Return the (x, y) coordinate for the center point of the cell that contains the specified text.  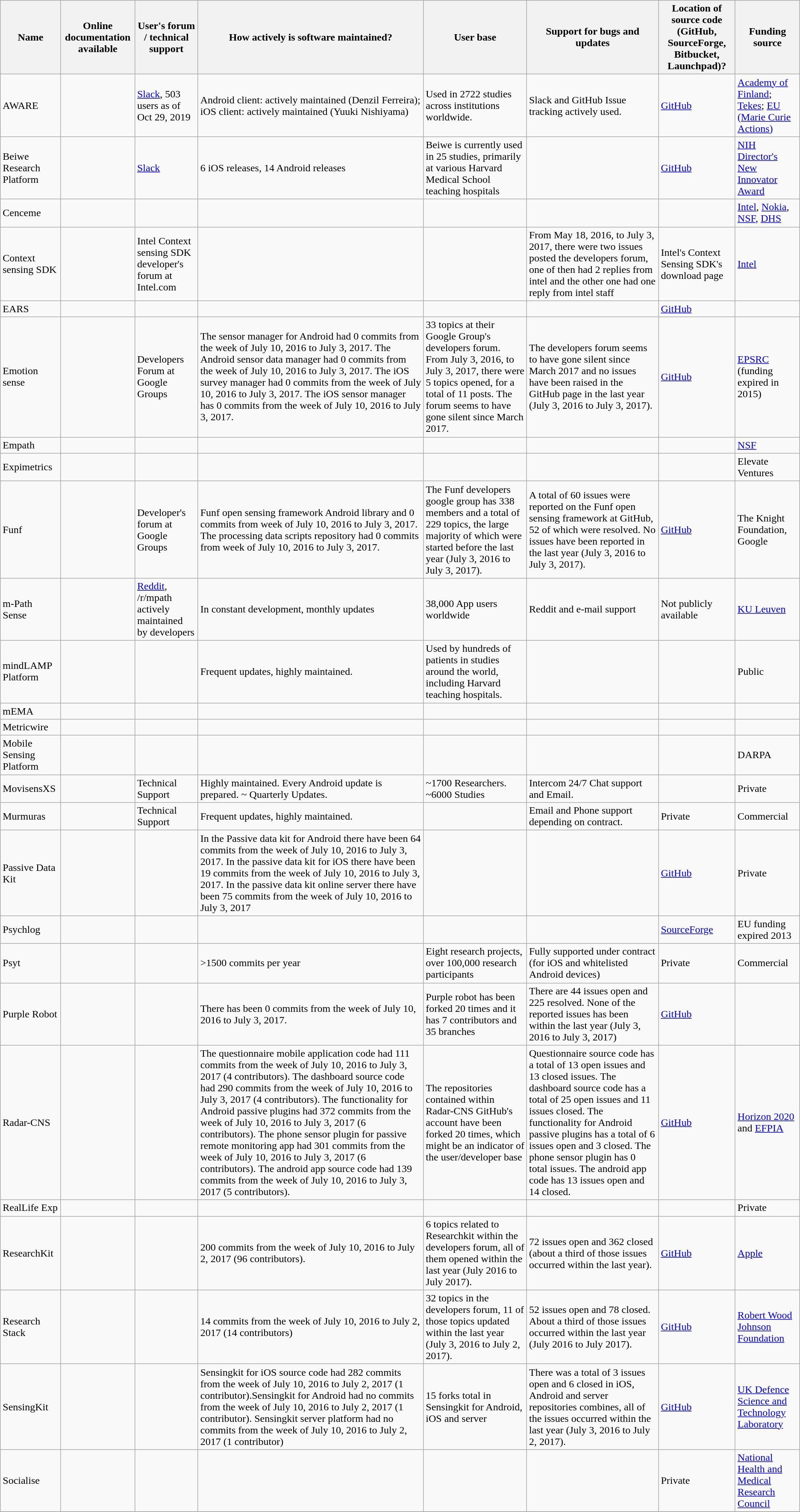
Elevate Ventures (768, 467)
32 topics in the developers forum, 11 of those topics updated within the last year (July 3, 2016 to July 2, 2017). (475, 1327)
Psyt (31, 963)
Location of source code (GitHub, SourceForge, Bitbucket, Launchpad)? (697, 38)
6 iOS releases, 14 Android releases (311, 168)
Eight research projects, over 100,000 research participants (475, 963)
Developers Forum at Google Groups (166, 377)
User's forum / technical support (166, 38)
mindLAMP Platform (31, 671)
Academy of Finland; Tekes; EU (Marie Curie Actions) (768, 105)
EPSRC (funding expired in 2015) (768, 377)
NIH Director's New Innovator Award (768, 168)
Passive Data Kit (31, 873)
14 commits from the week of July 10, 2016 to July 2, 2017 (14 contributors) (311, 1327)
Beiwe is currently used in 25 studies, primarily at various Harvard Medical School teaching hospitals (475, 168)
15 forks total in Sensingkit for Android, iOS and server (475, 1407)
Emotion sense (31, 377)
The Knight Foundation, Google (768, 530)
There has been 0 commits from the week of July 10, 2016 to July 3, 2017. (311, 1014)
User base (475, 38)
Developer's forum at Google Groups (166, 530)
AWARE (31, 105)
Reddit and e-mail support (592, 609)
Intel Context sensing SDK developer's forum at Intel.com (166, 264)
Funf (31, 530)
Slack and GitHub Issue tracking actively used. (592, 105)
Funding source (768, 38)
Public (768, 671)
SourceForge (697, 929)
Intercom 24/7 Chat support and Email. (592, 788)
Name (31, 38)
Intel (768, 264)
Expimetrics (31, 467)
EARS (31, 309)
Context sensing SDK (31, 264)
NSF (768, 445)
Used in 2722 studies across institutions worldwide. (475, 105)
National Health and Medical Research Council (768, 1480)
How actively is software maintained? (311, 38)
EU funding expired 2013 (768, 929)
In constant development, monthly updates (311, 609)
6 topics related to Researchkit within the developers forum, all of them opened within the last year (July 2016 to July 2017). (475, 1253)
Fully supported under contract (for iOS and whitelisted Android devices) (592, 963)
Cenceme (31, 213)
Robert Wood Johnson Foundation (768, 1327)
RealLife Exp (31, 1208)
Intel's Context Sensing SDK's download page (697, 264)
38,000 App users worldwide (475, 609)
Mobile Sensing Platform (31, 755)
Beiwe Research Platform (31, 168)
Slack, 503 users as of Oct 29, 2019 (166, 105)
mEMA (31, 711)
Metricwire (31, 727)
Intel, Nokia, NSF, DHS (768, 213)
Reddit, /r/mpath actively maintained by developers (166, 609)
SensingKit (31, 1407)
Horizon 2020 and EFPIA (768, 1122)
There are 44 issues open and 225 resolved. None of the reported issues has been within the last year (July 3, 2016 to July 3, 2017) (592, 1014)
Murmuras (31, 817)
UK Defence Science and Technology Laboratory (768, 1407)
Used by hundreds of patients in studies around the world, including Harvard teaching hospitals. (475, 671)
Purple robot has been forked 20 times and it has 7 contributors and 35 branches (475, 1014)
Empath (31, 445)
Highly maintained. Every Android update is prepared. ~ Quarterly Updates. (311, 788)
Slack (166, 168)
Radar-CNS (31, 1122)
Online documentation available (97, 38)
KU Leuven (768, 609)
Apple (768, 1253)
DARPA (768, 755)
MovisensXS (31, 788)
m-Path Sense (31, 609)
Socialise (31, 1480)
Not publicly available (697, 609)
Purple Robot (31, 1014)
Support for bugs and updates (592, 38)
Psychlog (31, 929)
>1500 commits per year (311, 963)
Research Stack (31, 1327)
200 commits from the week of July 10, 2016 to July 2, 2017 (96 contributors). (311, 1253)
Email and Phone support depending on contract. (592, 817)
The repositories contained within Radar-CNS GitHub's account have been forked 20 times, which might be an indicator of the user/developer base (475, 1122)
52 issues open and 78 closed. About a third of those issues occurred within the last year (July 2016 to July 2017). (592, 1327)
~1700 Researchers. ~6000 Studies (475, 788)
72 issues open and 362 closed (about a third of those issues occurred within the last year). (592, 1253)
Android client: actively maintained (Denzil Ferreira); iOS client: actively maintained (Yuuki Nishiyama) (311, 105)
ResearchKit (31, 1253)
